Extract the (x, y) coordinate from the center of the cell holding the provided text.  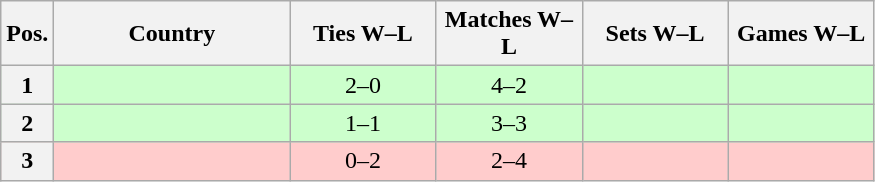
Country (172, 34)
1 (28, 85)
Matches W–L (509, 34)
0–2 (363, 161)
2 (28, 123)
Games W–L (801, 34)
Sets W–L (655, 34)
4–2 (509, 85)
3 (28, 161)
Pos. (28, 34)
1–1 (363, 123)
Ties W–L (363, 34)
2–4 (509, 161)
3–3 (509, 123)
2–0 (363, 85)
